For the text-containing cell, return its midpoint in (X, Y) coordinate format. 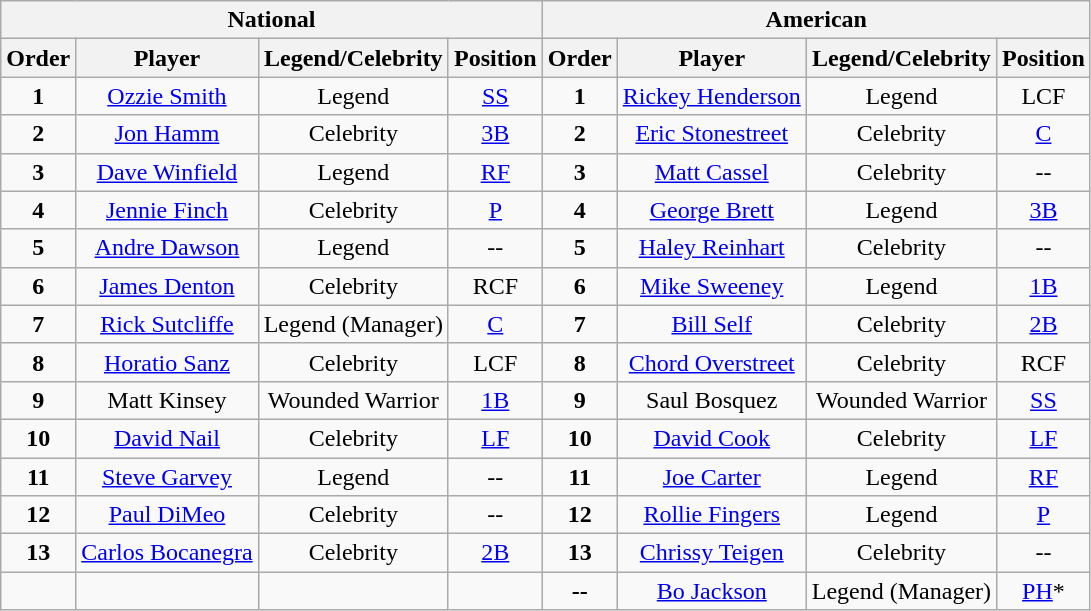
Rick Sutcliffe (167, 324)
Andre Dawson (167, 248)
Chrissy Teigen (712, 553)
Saul Bosquez (712, 400)
Rollie Fingers (712, 515)
Dave Winfield (167, 172)
Eric Stonestreet (712, 134)
Mike Sweeney (712, 286)
Matt Kinsey (167, 400)
American (816, 20)
David Nail (167, 438)
Jon Hamm (167, 134)
Bill Self (712, 324)
Bo Jackson (712, 591)
Ozzie Smith (167, 96)
Rickey Henderson (712, 96)
Chord Overstreet (712, 362)
George Brett (712, 210)
Carlos Bocanegra (167, 553)
James Denton (167, 286)
Steve Garvey (167, 477)
Haley Reinhart (712, 248)
Paul DiMeo (167, 515)
Horatio Sanz (167, 362)
David Cook (712, 438)
PH* (1044, 591)
Matt Cassel (712, 172)
National (272, 20)
Jennie Finch (167, 210)
Joe Carter (712, 477)
